Scan for the cell matching the given text and deliver its [X, Y] coordinate at center. 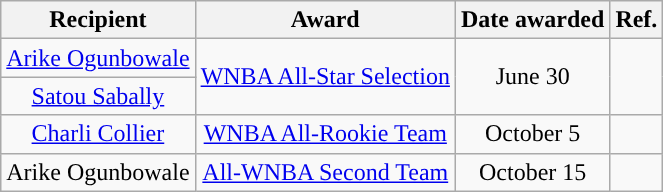
Date awarded [532, 20]
WNBA All-Rookie Team [325, 134]
WNBA All-Star Selection [325, 77]
October 5 [532, 134]
Ref. [636, 20]
June 30 [532, 77]
Satou Sabally [98, 96]
All-WNBA Second Team [325, 172]
October 15 [532, 172]
Recipient [98, 20]
Award [325, 20]
Charli Collier [98, 134]
